Return (X, Y) of the center of cell containing provided text 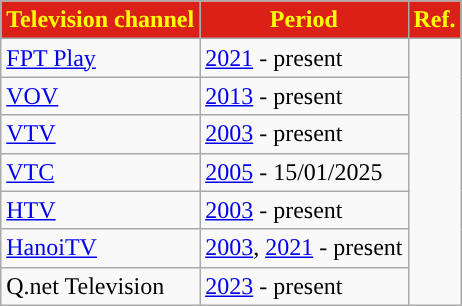
VTC (100, 172)
2003, 2021 - present (304, 248)
HanoiTV (100, 248)
VOV (100, 96)
2013 - present (304, 96)
FPT Play (100, 58)
Ref. (434, 20)
2005 - 15/01/2025 (304, 172)
2023 - present (304, 286)
HTV (100, 210)
Period (304, 20)
Television channel (100, 20)
Q.net Television (100, 286)
2021 - present (304, 58)
VTV (100, 134)
